Search for the cell housing the specified text and yield its (x, y) center coordinate. 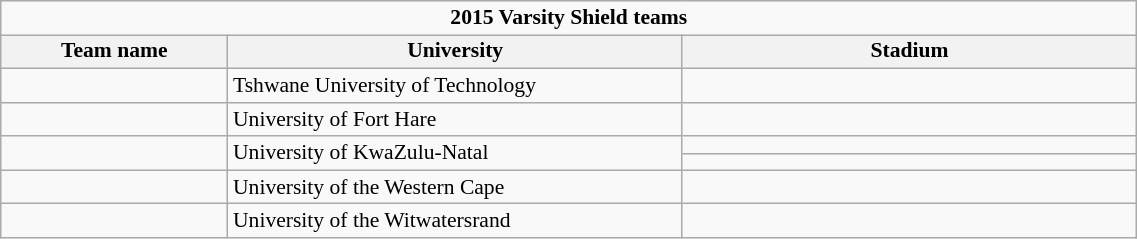
Tshwane University of Technology (455, 86)
Stadium (909, 52)
University of the Western Cape (455, 187)
2015 Varsity Shield teams (569, 18)
University (455, 52)
University of Fort Hare (455, 120)
University of the Witwatersrand (455, 221)
Team name (114, 52)
University of KwaZulu-Natal (455, 154)
